Extract the (X, Y) coordinate from the center of the cell holding the provided text.  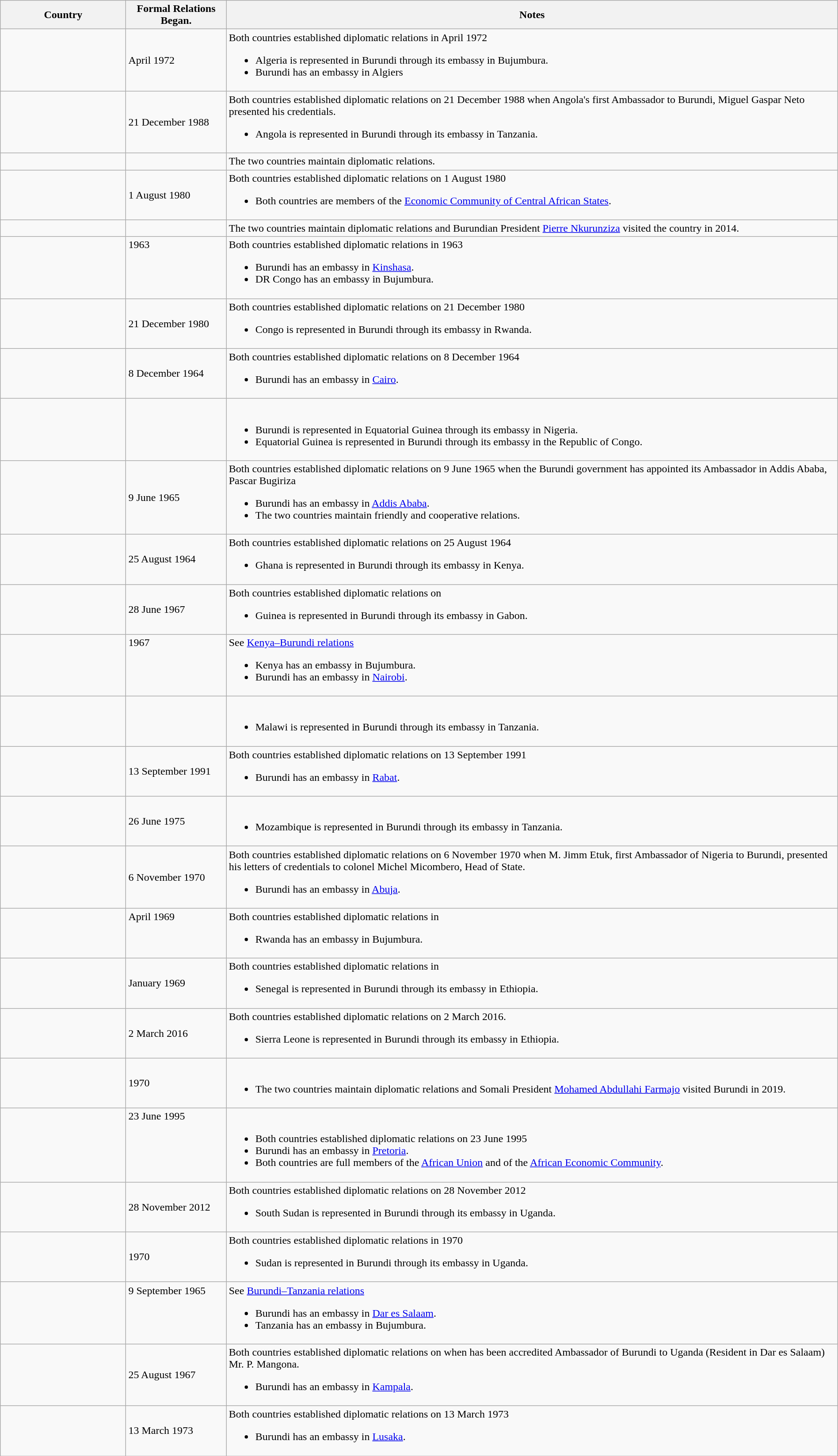
25 August 1964 (176, 559)
28 June 1967 (176, 609)
Both countries established diplomatic relations on 13 March 1973Burundi has an embassy in Lusaka. (532, 1431)
Formal Relations Began. (176, 15)
21 December 1980 (176, 324)
13 March 1973 (176, 1431)
28 November 2012 (176, 1207)
Both countries established diplomatic relations on 8 December 1964Burundi has an embassy in Cairo. (532, 373)
13 September 1991 (176, 771)
The two countries maintain diplomatic relations. (532, 161)
Both countries established diplomatic relations in 1963Burundi has an embassy in Kinshasa.DR Congo has an embassy in Bujumbura. (532, 268)
Both countries established diplomatic relations in Rwanda has an embassy in Bujumbura. (532, 933)
The two countries maintain diplomatic relations and Burundian President Pierre Nkurunziza visited the country in 2014. (532, 228)
Both countries established diplomatic relations on 25 August 1964Ghana is represented in Burundi through its embassy in Kenya. (532, 559)
6 November 1970 (176, 877)
Both countries established diplomatic relations on 13 September 1991Burundi has an embassy in Rabat. (532, 771)
Both countries established diplomatic relations on 1 August 1980Both countries are members of the Economic Community of Central African States. (532, 195)
Both countries established diplomatic relations on 28 November 2012South Sudan is represented in Burundi through its embassy in Uganda. (532, 1207)
Mozambique is represented in Burundi through its embassy in Tanzania. (532, 822)
See Burundi–Tanzania relationsBurundi has an embassy in Dar es Salaam.Tanzania has an embassy in Bujumbura. (532, 1313)
9 June 1965 (176, 497)
Both countries established diplomatic relations on 2 March 2016.Sierra Leone is represented in Burundi through its embassy in Ethiopia. (532, 1033)
9 September 1965 (176, 1313)
Both countries established diplomatic relations on Guinea is represented in Burundi through its embassy in Gabon. (532, 609)
See Kenya–Burundi relationsKenya has an embassy in Bujumbura.Burundi has an embassy in Nairobi. (532, 665)
April 1972 (176, 60)
Both countries established diplomatic relations on 21 December 1980Congo is represented in Burundi through its embassy in Rwanda. (532, 324)
The two countries maintain diplomatic relations and Somali President Mohamed Abdullahi Farmajo visited Burundi in 2019. (532, 1083)
Both countries established diplomatic relations in 1970Sudan is represented in Burundi through its embassy in Uganda. (532, 1257)
21 December 1988 (176, 122)
2 March 2016 (176, 1033)
Both countries established diplomatic relations in Senegal is represented in Burundi through its embassy in Ethiopia. (532, 983)
23 June 1995 (176, 1145)
25 August 1967 (176, 1375)
January 1969 (176, 983)
Country (63, 15)
April 1969 (176, 933)
1967 (176, 665)
1963 (176, 268)
Notes (532, 15)
26 June 1975 (176, 822)
Malawi is represented in Burundi through its embassy in Tanzania. (532, 722)
8 December 1964 (176, 373)
1 August 1980 (176, 195)
